Find where the given text appears and provide that cell's center as [x, y] coordinate. 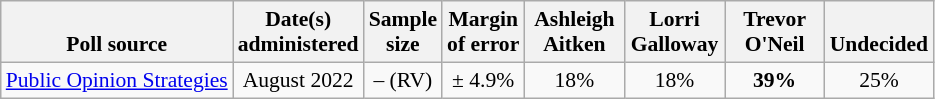
25% [879, 80]
LorriGalloway [674, 32]
Undecided [879, 32]
Date(s)administered [298, 32]
Poll source [117, 32]
– (RV) [403, 80]
August 2022 [298, 80]
AshleighAitken [574, 32]
Public Opinion Strategies [117, 80]
Samplesize [403, 32]
± 4.9% [483, 80]
Marginof error [483, 32]
39% [775, 80]
TrevorO'Neil [775, 32]
